Return the (X, Y) coordinate for the center point of the cell that contains the specified text.  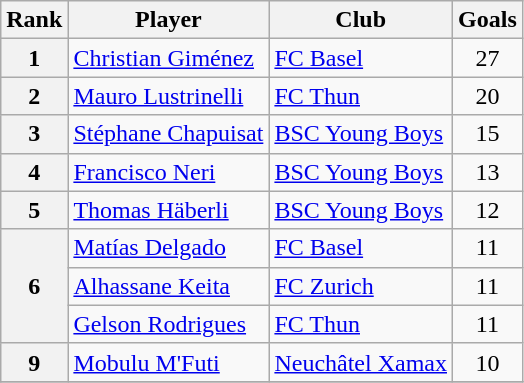
Thomas Häberli (168, 210)
Alhassane Keita (168, 286)
Christian Giménez (168, 58)
Mauro Lustrinelli (168, 96)
13 (488, 172)
Goals (488, 20)
4 (34, 172)
Neuchâtel Xamax (361, 362)
20 (488, 96)
5 (34, 210)
FC Zurich (361, 286)
Club (361, 20)
1 (34, 58)
Stéphane Chapuisat (168, 134)
2 (34, 96)
9 (34, 362)
Rank (34, 20)
6 (34, 286)
Player (168, 20)
3 (34, 134)
Matías Delgado (168, 248)
10 (488, 362)
Mobulu M'Futi (168, 362)
15 (488, 134)
Francisco Neri (168, 172)
27 (488, 58)
12 (488, 210)
Gelson Rodrigues (168, 324)
